Capture the cell that displays the provided text and extract its [x, y] central coordinate. 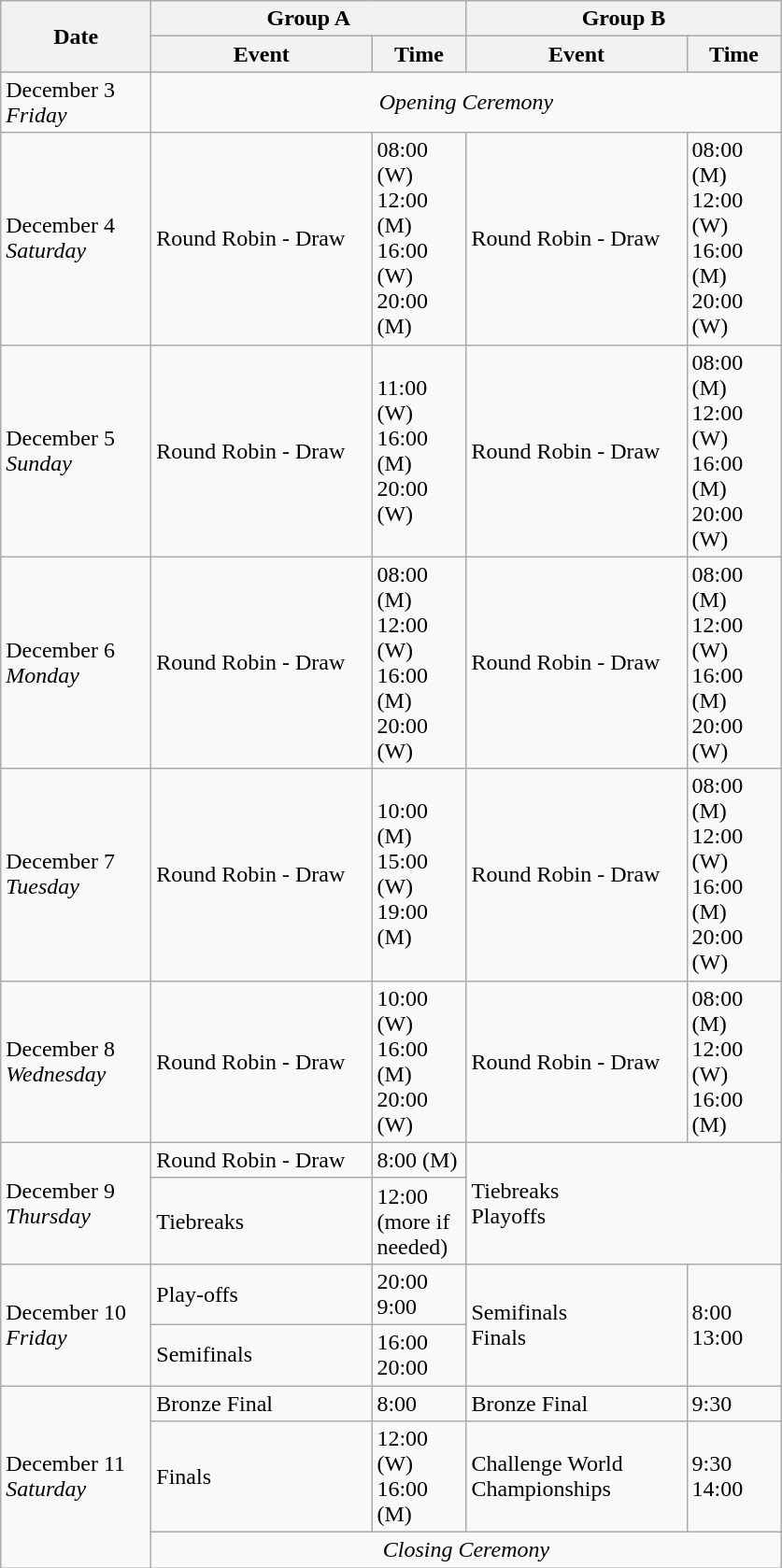
Group B [624, 19]
Opening Ceremony [466, 103]
8:00 (M) [419, 1160]
December 6 Monday [77, 663]
20:00 9:00 [419, 1294]
December 4 Saturday [77, 239]
December 9 Thursday [77, 1203]
December 7 Tuesday [77, 874]
Semifinals Finals [576, 1324]
Challenge World Championships [576, 1477]
December 11 Saturday [77, 1477]
Semifinals [262, 1354]
11:00 (W) 16:00 (M) 20:00 (W) [419, 450]
Tiebreaks [262, 1221]
Tiebreaks Playoffs [624, 1203]
December 3 Friday [77, 103]
16:00 20:00 [419, 1354]
10:00 (W) 16:00 (M) 20:00 (W) [419, 1061]
08:00 (W) 12:00 (M) 16:00 (W) 20:00 (M) [419, 239]
Date [77, 36]
9:30 [734, 1404]
Group A [308, 19]
December 8 Wednesday [77, 1061]
9:30 14:00 [734, 1477]
Closing Ceremony [466, 1550]
Finals [262, 1477]
12:00 (more if needed) [419, 1221]
10:00 (M) 15:00 (W) 19:00 (M) [419, 874]
12:00 (W) 16:00 (M) [419, 1477]
08:00 (M) 12:00 (W) 16:00 (M) [734, 1061]
Play-offs [262, 1294]
8:00 [419, 1404]
December 5 Sunday [77, 450]
December 10 Friday [77, 1324]
8:00 13:00 [734, 1324]
